For the text-containing cell, return its midpoint in (x, y) coordinate format. 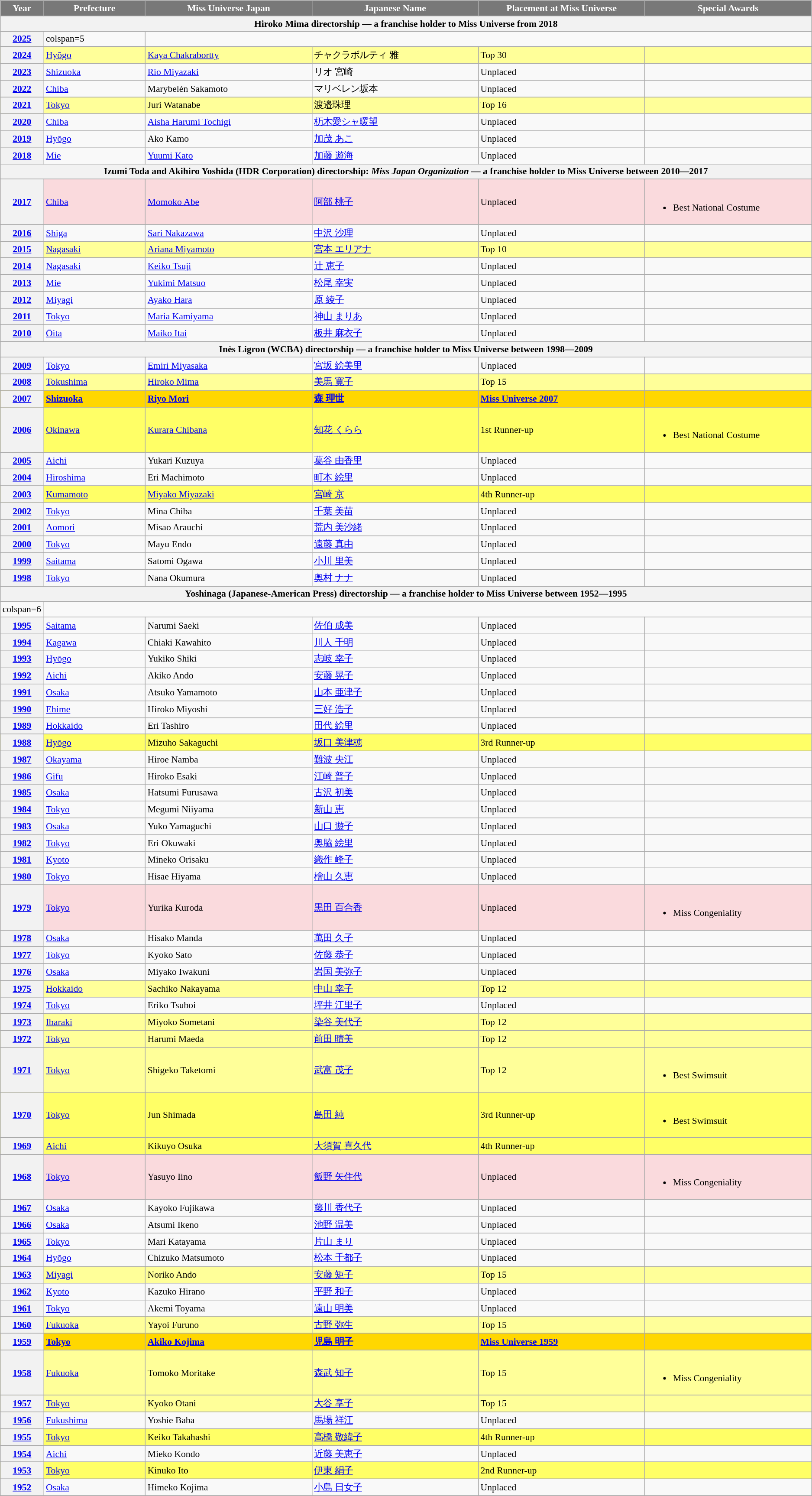
Yuumi Kato (229, 156)
Yukiko Shiki (229, 659)
Akiko Ando (229, 676)
1965 (22, 1242)
Miyako Miyazaki (229, 495)
岩国 美弥子 (395, 972)
Hisae Hiyama (229, 877)
1991 (22, 692)
伊東 絹子 (395, 1470)
Yoshinaga (Japanese-American Press) directorship — a franchise holder to Miss Universe between 1952―1995 (406, 594)
1975 (22, 989)
1st Runner-up (562, 430)
1962 (22, 1292)
Top 16 (562, 106)
Yoshie Baba (229, 1420)
Hiroko Esaki (229, 776)
Japanese Name (395, 8)
Aisha Harumi Tochigi (229, 122)
Eri Tashiro (229, 726)
松尾 幸実 (395, 283)
Sari Nakazawa (229, 233)
1954 (22, 1454)
加藤 遊海 (395, 156)
1960 (22, 1325)
Kayoko Fujikawa (229, 1208)
古沢 初美 (395, 793)
2018 (22, 156)
Eri Okuwaki (229, 843)
古野 弥生 (395, 1325)
Miss Universe Japan (229, 8)
Tomoko Moritake (229, 1373)
Akemi Toyama (229, 1308)
大谷 享子 (395, 1404)
黒田 百合香 (395, 908)
1973 (22, 1022)
1970 (22, 1115)
Yuko Yamaguchi (229, 827)
2022 (22, 88)
1971 (22, 1070)
葛谷 由香里 (395, 461)
加茂 あこ (395, 139)
織作 峰子 (395, 860)
Mari Katayama (229, 1242)
Ako Kamo (229, 139)
1986 (22, 776)
小川 里美 (395, 561)
Ayako Hara (229, 300)
Maiko Itai (229, 334)
萬田 久子 (395, 938)
Kurara Chibana (229, 430)
遠山 明美 (395, 1308)
Hiroko Mima directorship — a franchise holder to Miss Universe from 2018 (406, 24)
神山 まりあ (395, 316)
片山 まり (395, 1242)
Mayu Endo (229, 545)
Eri Machimoto (229, 477)
阿部 桃子 (395, 202)
Miss Universe 1959 (562, 1342)
Noriko Ando (229, 1275)
2016 (22, 233)
平野 和子 (395, 1292)
Kazuko Hirano (229, 1292)
難波 央江 (395, 760)
Fukushima (94, 1420)
1988 (22, 743)
1974 (22, 1006)
田代 絵里 (395, 726)
Momoko Abe (229, 202)
川人 千明 (395, 642)
Yurika Kuroda (229, 908)
坪井 江里子 (395, 1006)
Okinawa (94, 430)
1957 (22, 1404)
2014 (22, 267)
1967 (22, 1208)
Kikuyo Osuka (229, 1146)
1982 (22, 843)
Emiri Miyasaka (229, 366)
Year (22, 8)
2025 (22, 39)
Hiroshima (94, 477)
Harumi Maeda (229, 1039)
1977 (22, 956)
Akiko Kojima (229, 1342)
前田 晴美 (395, 1039)
1998 (22, 578)
奥脇 絵里 (395, 843)
美馬 寛子 (395, 382)
2009 (22, 366)
高橋 敬緯子 (395, 1438)
1981 (22, 860)
1987 (22, 760)
1956 (22, 1420)
マリベレン坂本 (395, 88)
1952 (22, 1488)
Special Awards (728, 8)
Ariana Miyamoto (229, 250)
江崎 普子 (395, 776)
Satomi Ogawa (229, 561)
Marybelén Sakamoto (229, 88)
2004 (22, 477)
佐藤 恭子 (395, 956)
Ibaraki (94, 1022)
坂口 美津穂 (395, 743)
Maria Kamiyama (229, 316)
Hatsumi Furusawa (229, 793)
1990 (22, 710)
池野 温美 (395, 1225)
Rio Miyazaki (229, 72)
Misao Arauchi (229, 528)
Himeko Kojima (229, 1488)
2005 (22, 461)
藤川 香代子 (395, 1208)
飯野 矢住代 (395, 1177)
遠藤 真由 (395, 545)
Hiroe Namba (229, 760)
新山 恵 (395, 810)
Kumamoto (94, 495)
1989 (22, 726)
Okayama (94, 760)
Prefecture (94, 8)
1972 (22, 1039)
大須賀 喜久代 (395, 1146)
森 理世 (395, 399)
Gifu (94, 776)
2006 (22, 430)
安藤 晃子 (395, 676)
Placement at Miss Universe (562, 8)
Mineko Orisaku (229, 860)
杤木愛シャ暖望 (395, 122)
2007 (22, 399)
Keiko Takahashi (229, 1438)
武富 茂子 (395, 1070)
2012 (22, 300)
Ehime (94, 710)
Kyoko Sato (229, 956)
2nd Runner-up (562, 1470)
2002 (22, 511)
安藤 矩子 (395, 1275)
Yukimi Matsuo (229, 283)
1979 (22, 908)
2000 (22, 545)
近藤 美恵子 (395, 1454)
Nana Okumura (229, 578)
Top 30 (562, 55)
Miyoko Sometani (229, 1022)
2011 (22, 316)
山口 遊子 (395, 827)
Sachiko Nakayama (229, 989)
1968 (22, 1177)
チャクラボルティ 雅 (395, 55)
染谷 美代子 (395, 1022)
中山 幸子 (395, 989)
Atsuko Yamamoto (229, 692)
Shiga (94, 233)
Yayoi Furuno (229, 1325)
2021 (22, 106)
Top 10 (562, 250)
Miyako Iwakuni (229, 972)
1978 (22, 938)
松本 千都子 (395, 1258)
Juri Watanabe (229, 106)
Jun Shimada (229, 1115)
宮本 エリアナ (395, 250)
志岐 幸子 (395, 659)
Hiroko Miyoshi (229, 710)
1963 (22, 1275)
2023 (22, 72)
2020 (22, 122)
1995 (22, 626)
1959 (22, 1342)
2017 (22, 202)
Kyoko Otani (229, 1404)
colspan=6 (22, 610)
宮坂 絵美里 (395, 366)
三好 浩子 (395, 710)
佐伯 成美 (395, 626)
小島 日女子 (395, 1488)
Shigeko Taketomi (229, 1070)
奥村 ナナ (395, 578)
Inès Ligron (WCBA) directorship — a franchise holder to Miss Universe between 1998―2009 (406, 350)
1955 (22, 1438)
2015 (22, 250)
宮崎 京 (395, 495)
colspan=5 (94, 39)
Narumi Saeki (229, 626)
1984 (22, 810)
中沢 沙理 (395, 233)
1983 (22, 827)
町本 絵里 (395, 477)
リオ 宮崎 (395, 72)
Megumi Niiyama (229, 810)
Kaya Chakrabortty (229, 55)
2013 (22, 283)
1966 (22, 1225)
Mieko Kondo (229, 1454)
Yukari Kuzuya (229, 461)
Yasuyo Iino (229, 1177)
馬場 祥江 (395, 1420)
Eriko Tsuboi (229, 1006)
1993 (22, 659)
1994 (22, 642)
1992 (22, 676)
1976 (22, 972)
2024 (22, 55)
1958 (22, 1373)
Keiko Tsuji (229, 267)
千葉 美苗 (395, 511)
1969 (22, 1146)
板井 麻衣子 (395, 334)
原 綾子 (395, 300)
1980 (22, 877)
2010 (22, 334)
2003 (22, 495)
荒内 美沙緒 (395, 528)
1964 (22, 1258)
Hisako Manda (229, 938)
Izumi Toda and Akihiro Yoshida (HDR Corporation) directorship: Miss Japan Organization — a franchise holder to Miss Universe between 2010―2017 (406, 172)
Mizuho Sakaguchi (229, 743)
辻 恵子 (395, 267)
1985 (22, 793)
児島 明子 (395, 1342)
Atsumi Ikeno (229, 1225)
Riyo Mori (229, 399)
2001 (22, 528)
Aomori (94, 528)
Ōita (94, 334)
Mina Chiba (229, 511)
森武 知子 (395, 1373)
1961 (22, 1308)
知花 くらら (395, 430)
2008 (22, 382)
1999 (22, 561)
山本 亜津子 (395, 692)
1953 (22, 1470)
Kinuko Ito (229, 1470)
Chiaki Kawahito (229, 642)
島田 純 (395, 1115)
Tokushima (94, 382)
Hiroko Mima (229, 382)
2019 (22, 139)
Kagawa (94, 642)
Chizuko Matsumoto (229, 1258)
檜山 久恵 (395, 877)
Miss Universe 2007 (562, 399)
渡邉珠理 (395, 106)
